Identify which cell holds the provided text, then report its (X, Y) central coordinate. 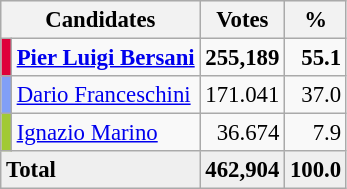
Dario Franceschini (106, 95)
% (316, 20)
171.041 (242, 95)
7.9 (316, 133)
100.0 (316, 170)
Total (100, 170)
Pier Luigi Bersani (106, 58)
462,904 (242, 170)
Votes (242, 20)
36.674 (242, 133)
Ignazio Marino (106, 133)
55.1 (316, 58)
255,189 (242, 58)
Candidates (100, 20)
37.0 (316, 95)
